For the text-containing cell, return its midpoint in (x, y) coordinate format. 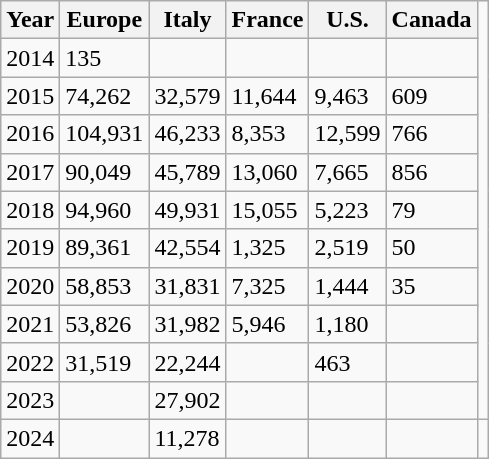
2022 (30, 362)
2020 (30, 286)
2,519 (348, 248)
31,982 (188, 324)
11,644 (268, 96)
12,599 (348, 134)
49,931 (188, 210)
Canada (432, 20)
45,789 (188, 172)
1,180 (348, 324)
5,946 (268, 324)
90,049 (104, 172)
2024 (30, 438)
46,233 (188, 134)
856 (432, 172)
7,665 (348, 172)
79 (432, 210)
135 (104, 58)
5,223 (348, 210)
74,262 (104, 96)
8,353 (268, 134)
50 (432, 248)
2017 (30, 172)
Europe (104, 20)
27,902 (188, 400)
2015 (30, 96)
Italy (188, 20)
31,519 (104, 362)
463 (348, 362)
2014 (30, 58)
2019 (30, 248)
15,055 (268, 210)
22,244 (188, 362)
11,278 (188, 438)
France (268, 20)
94,960 (104, 210)
89,361 (104, 248)
9,463 (348, 96)
609 (432, 96)
2016 (30, 134)
2021 (30, 324)
1,325 (268, 248)
35 (432, 286)
13,060 (268, 172)
53,826 (104, 324)
2018 (30, 210)
7,325 (268, 286)
Year (30, 20)
42,554 (188, 248)
58,853 (104, 286)
766 (432, 134)
104,931 (104, 134)
2023 (30, 400)
31,831 (188, 286)
U.S. (348, 20)
32,579 (188, 96)
1,444 (348, 286)
